Find where the given text appears and provide that cell's center as (x, y) coordinate. 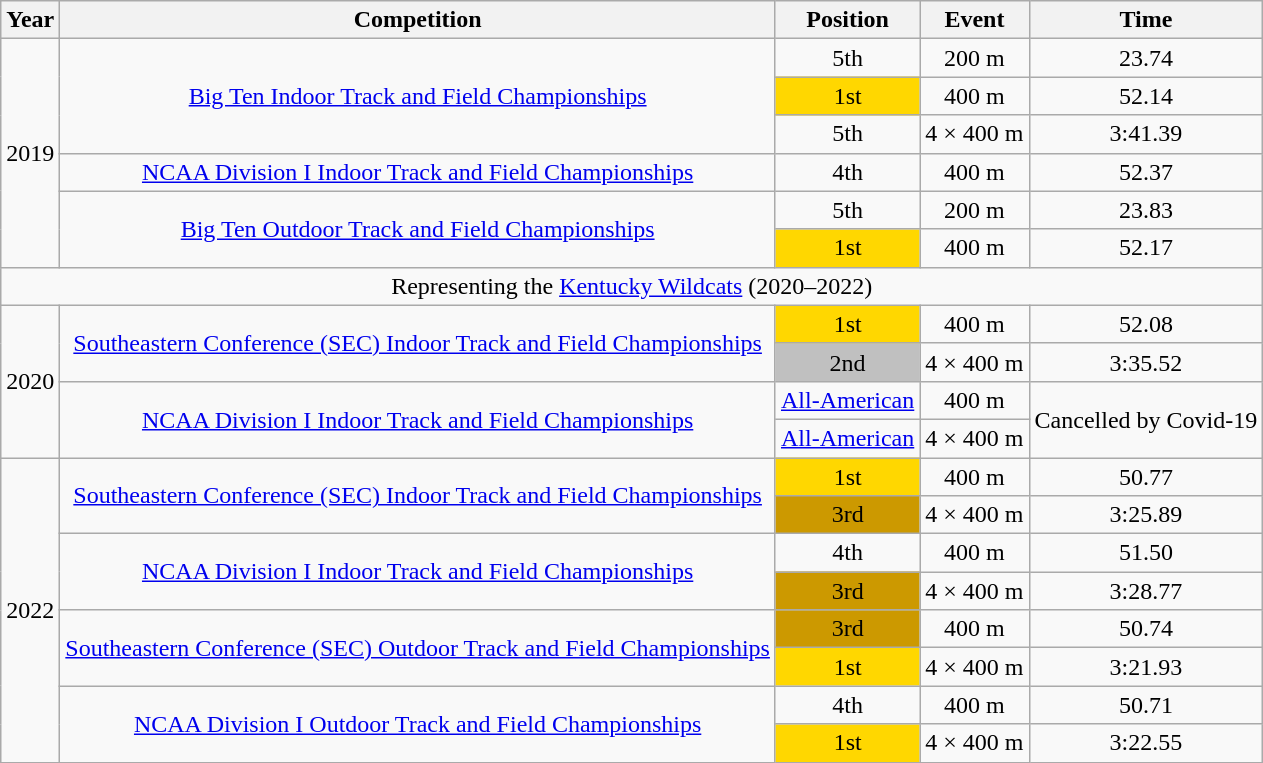
Southeastern Conference (SEC) Outdoor Track and Field Championships (418, 648)
52.08 (1146, 324)
50.71 (1146, 705)
Position (847, 20)
23.83 (1146, 210)
52.17 (1146, 248)
Time (1146, 20)
23.74 (1146, 58)
Cancelled by Covid-19 (1146, 419)
Big Ten Outdoor Track and Field Championships (418, 229)
52.37 (1146, 172)
50.74 (1146, 629)
3:41.39 (1146, 134)
Competition (418, 20)
51.50 (1146, 553)
Representing the Kentucky Wildcats (2020–2022) (632, 286)
50.77 (1146, 477)
2019 (30, 153)
3:35.52 (1146, 362)
3:28.77 (1146, 591)
Event (974, 20)
2nd (847, 362)
2020 (30, 381)
3:21.93 (1146, 667)
Big Ten Indoor Track and Field Championships (418, 96)
NCAA Division I Outdoor Track and Field Championships (418, 724)
Year (30, 20)
2022 (30, 610)
52.14 (1146, 96)
3:25.89 (1146, 515)
3:22.55 (1146, 743)
